Determine the [x, y] coordinate at the center of the cell enclosing the given text.  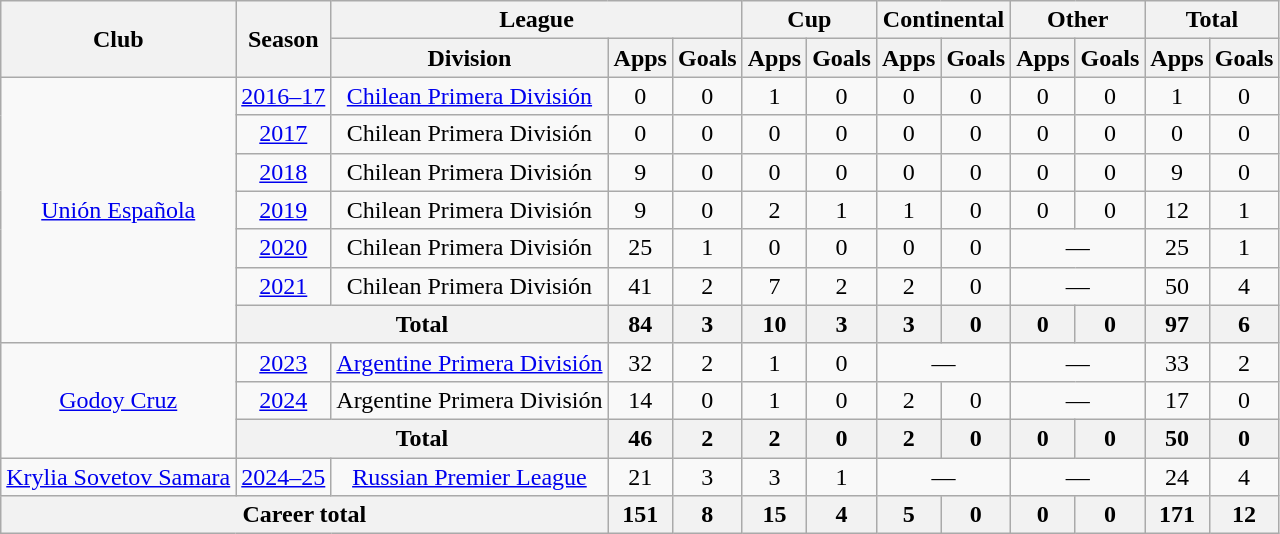
21 [640, 477]
8 [707, 515]
2017 [284, 134]
41 [640, 286]
Godoy Cruz [118, 400]
6 [1244, 324]
2023 [284, 362]
7 [774, 286]
17 [1177, 400]
Continental [943, 20]
46 [640, 438]
2021 [284, 286]
Division [470, 58]
15 [774, 515]
14 [640, 400]
Cup [809, 20]
171 [1177, 515]
32 [640, 362]
Krylia Sovetov Samara [118, 477]
97 [1177, 324]
Russian Premier League [470, 477]
League [536, 20]
24 [1177, 477]
Other [1078, 20]
151 [640, 515]
2020 [284, 248]
5 [908, 515]
Club [118, 39]
2019 [284, 210]
Unión Española [118, 210]
33 [1177, 362]
10 [774, 324]
Season [284, 39]
2018 [284, 172]
84 [640, 324]
Career total [304, 515]
2024 [284, 400]
2016–17 [284, 96]
2024–25 [284, 477]
